Scan for the cell matching the given text and deliver its [x, y] coordinate at center. 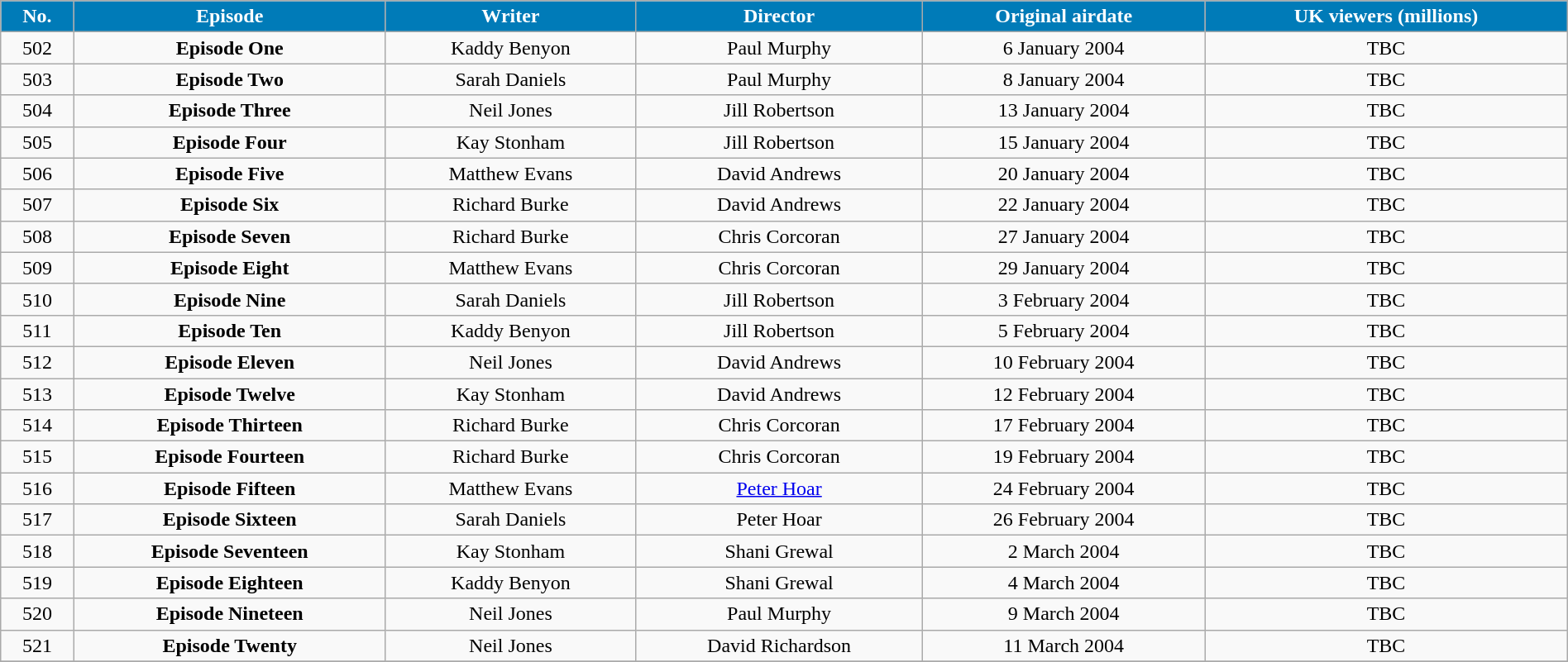
509 [37, 268]
512 [37, 362]
Episode Twelve [230, 394]
Original airdate [1064, 17]
Episode Five [230, 174]
521 [37, 645]
Episode Sixteen [230, 520]
20 January 2004 [1064, 174]
518 [37, 551]
514 [37, 426]
Episode Eighteen [230, 583]
Episode Seventeen [230, 551]
508 [37, 236]
Episode [230, 17]
29 January 2004 [1064, 268]
Episode Three [230, 111]
Episode Nineteen [230, 614]
515 [37, 457]
516 [37, 488]
Episode Ten [230, 331]
13 January 2004 [1064, 111]
17 February 2004 [1064, 426]
504 [37, 111]
No. [37, 17]
UK viewers (millions) [1386, 17]
Episode Two [230, 79]
15 January 2004 [1064, 142]
24 February 2004 [1064, 488]
Episode Fifteen [230, 488]
22 January 2004 [1064, 205]
8 January 2004 [1064, 79]
513 [37, 394]
4 March 2004 [1064, 583]
Episode Four [230, 142]
Director [779, 17]
11 March 2004 [1064, 645]
Writer [510, 17]
Episode One [230, 48]
27 January 2004 [1064, 236]
Episode Fourteen [230, 457]
507 [37, 205]
Episode Eight [230, 268]
12 February 2004 [1064, 394]
Episode Nine [230, 299]
2 March 2004 [1064, 551]
Episode Seven [230, 236]
511 [37, 331]
519 [37, 583]
502 [37, 48]
26 February 2004 [1064, 520]
517 [37, 520]
David Richardson [779, 645]
9 March 2004 [1064, 614]
19 February 2004 [1064, 457]
506 [37, 174]
Episode Eleven [230, 362]
505 [37, 142]
3 February 2004 [1064, 299]
Episode Twenty [230, 645]
Episode Six [230, 205]
Episode Thirteen [230, 426]
510 [37, 299]
520 [37, 614]
5 February 2004 [1064, 331]
503 [37, 79]
10 February 2004 [1064, 362]
6 January 2004 [1064, 48]
